Search for the cell housing the specified text and yield its [X, Y] center coordinate. 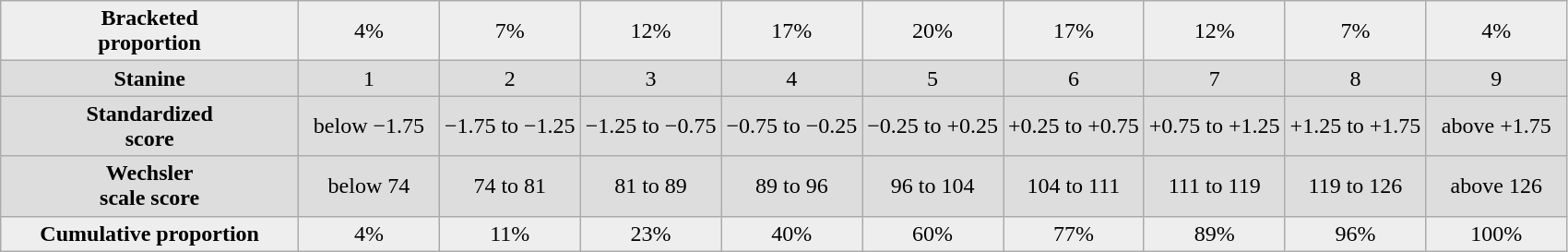
6 [1074, 78]
7 [1214, 78]
Cumulative proportion [149, 234]
81 to 89 [651, 186]
9 [1496, 78]
104 to 111 [1074, 186]
above 126 [1496, 186]
111 to 119 [1214, 186]
100% [1496, 234]
96% [1356, 234]
4 [791, 78]
40% [791, 234]
+1.25 to +1.75 [1356, 126]
11% [509, 234]
119 to 126 [1356, 186]
−1.25 to −0.75 [651, 126]
+0.25 to +0.75 [1074, 126]
−1.75 to −1.25 [509, 126]
77% [1074, 234]
below −1.75 [369, 126]
below 74 [369, 186]
Wechslerscale score [149, 186]
Bracketedproportion [149, 31]
23% [651, 234]
60% [933, 234]
74 to 81 [509, 186]
8 [1356, 78]
89 to 96 [791, 186]
3 [651, 78]
+0.75 to +1.25 [1214, 126]
Stanine [149, 78]
20% [933, 31]
−0.75 to −0.25 [791, 126]
96 to 104 [933, 186]
89% [1214, 234]
−0.25 to +0.25 [933, 126]
5 [933, 78]
above +1.75 [1496, 126]
2 [509, 78]
1 [369, 78]
Standardizedscore [149, 126]
